Extract the [X, Y] coordinate from the center of the cell holding the provided text.  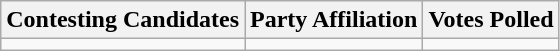
Contesting Candidates [123, 20]
Votes Polled [491, 20]
Party Affiliation [334, 20]
